From the cell containing the given text, extract its center point as (x, y) coordinate. 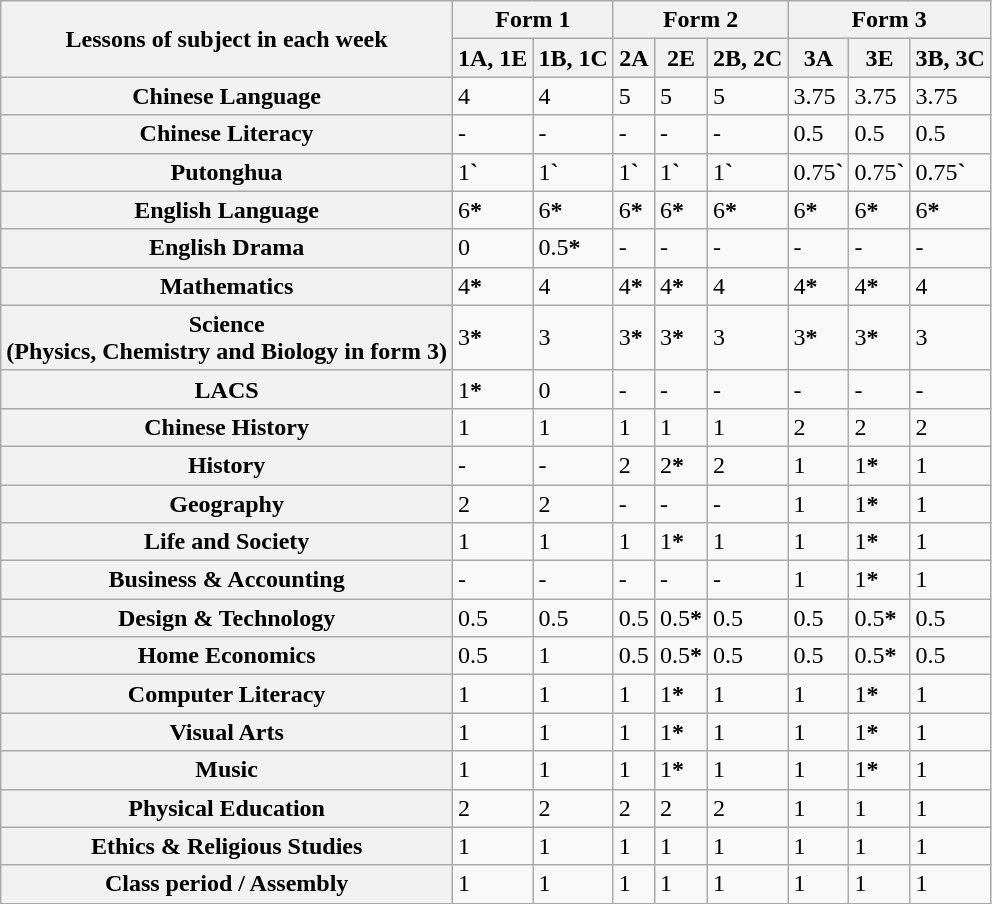
Geography (227, 503)
3B, 3C (950, 58)
Lessons of subject in each week (227, 39)
2A (634, 58)
Home Economics (227, 656)
Chinese History (227, 427)
LACS (227, 389)
Form 3 (890, 20)
Music (227, 770)
Mathematics (227, 286)
Life and Society (227, 542)
Class period / Assembly (227, 884)
2E (680, 58)
Design & Technology (227, 618)
Physical Education (227, 808)
English Language (227, 210)
Chinese Literacy (227, 134)
3A (818, 58)
2* (680, 465)
English Drama (227, 248)
Chinese Language (227, 96)
Business & Accounting (227, 580)
Ethics & Religious Studies (227, 846)
Form 2 (700, 20)
Science(Physics, Chemistry and Biology in form 3) (227, 338)
Visual Arts (227, 732)
1A, 1E (492, 58)
Form 1 (532, 20)
1B, 1C (573, 58)
2B, 2C (747, 58)
Putonghua (227, 172)
3E (880, 58)
Computer Literacy (227, 694)
History (227, 465)
